Pinpoint the cell where the given text exists, returning its [x, y] midpoint coordinate. 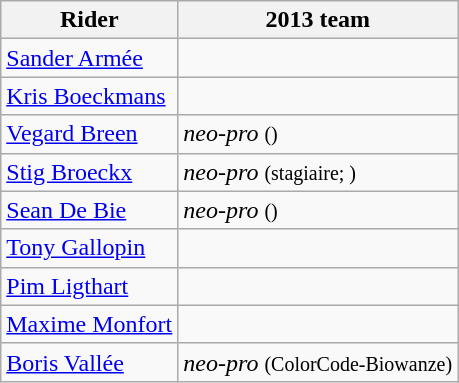
Boris Vallée [90, 362]
Sean De Bie [90, 210]
neo-pro (ColorCode-Biowanze) [318, 362]
Rider [90, 20]
Kris Boeckmans [90, 96]
neo-pro (stagiaire; ) [318, 172]
Tony Gallopin [90, 248]
Pim Ligthart [90, 286]
Vegard Breen [90, 134]
Stig Broeckx [90, 172]
Maxime Monfort [90, 324]
Sander Armée [90, 58]
2013 team [318, 20]
